Return [X, Y] of the center of cell containing provided text 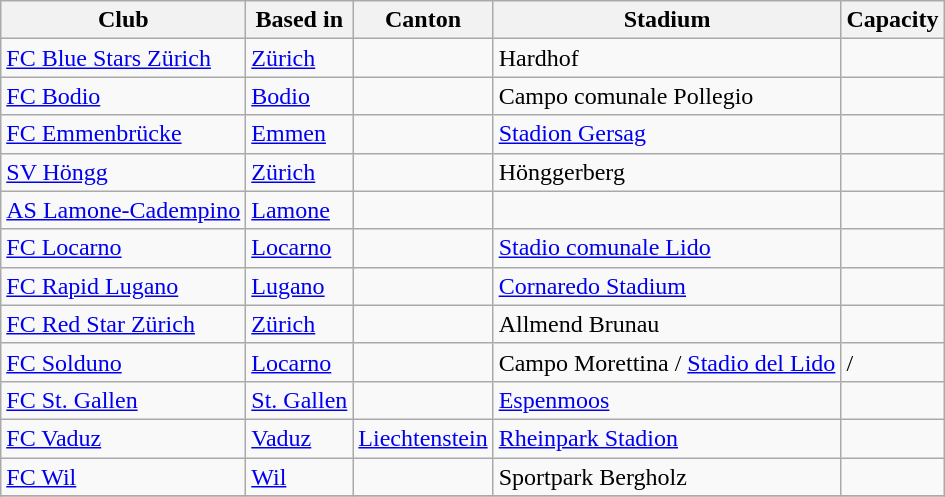
Capacity [892, 20]
Canton [423, 20]
FC Vaduz [124, 438]
Wil [300, 477]
Lugano [300, 286]
FC Red Star Zürich [124, 324]
FC Wil [124, 477]
FC St. Gallen [124, 400]
Rheinpark Stadion [667, 438]
Stadion Gersag [667, 134]
Bodio [300, 96]
Lamone [300, 210]
Campo comunale Pollegio [667, 96]
SV Höngg [124, 172]
Vaduz [300, 438]
FC Rapid Lugano [124, 286]
Cornaredo Stadium [667, 286]
Allmend Brunau [667, 324]
Stadio comunale Lido [667, 248]
FC Blue Stars Zürich [124, 58]
Emmen [300, 134]
St. Gallen [300, 400]
/ [892, 362]
Based in [300, 20]
Sportpark Bergholz [667, 477]
FC Emmenbrücke [124, 134]
Club [124, 20]
FC Bodio [124, 96]
Stadium [667, 20]
AS Lamone-Cadempino [124, 210]
Hardhof [667, 58]
FC Solduno [124, 362]
Campo Morettina / Stadio del Lido [667, 362]
Liechtenstein [423, 438]
Hönggerberg [667, 172]
FC Locarno [124, 248]
Espenmoos [667, 400]
